For the text-containing cell, return its midpoint in (x, y) coordinate format. 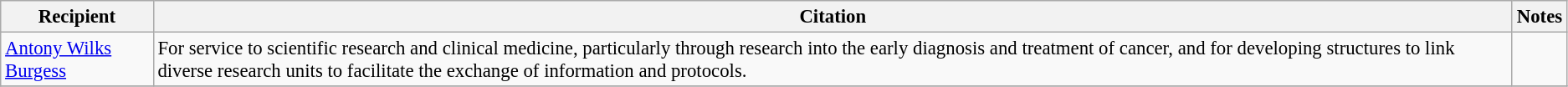
Notes (1540, 17)
Citation (833, 17)
Antony Wilks Burgess (77, 60)
Recipient (77, 17)
